Search for the cell housing the specified text and yield its (X, Y) center coordinate. 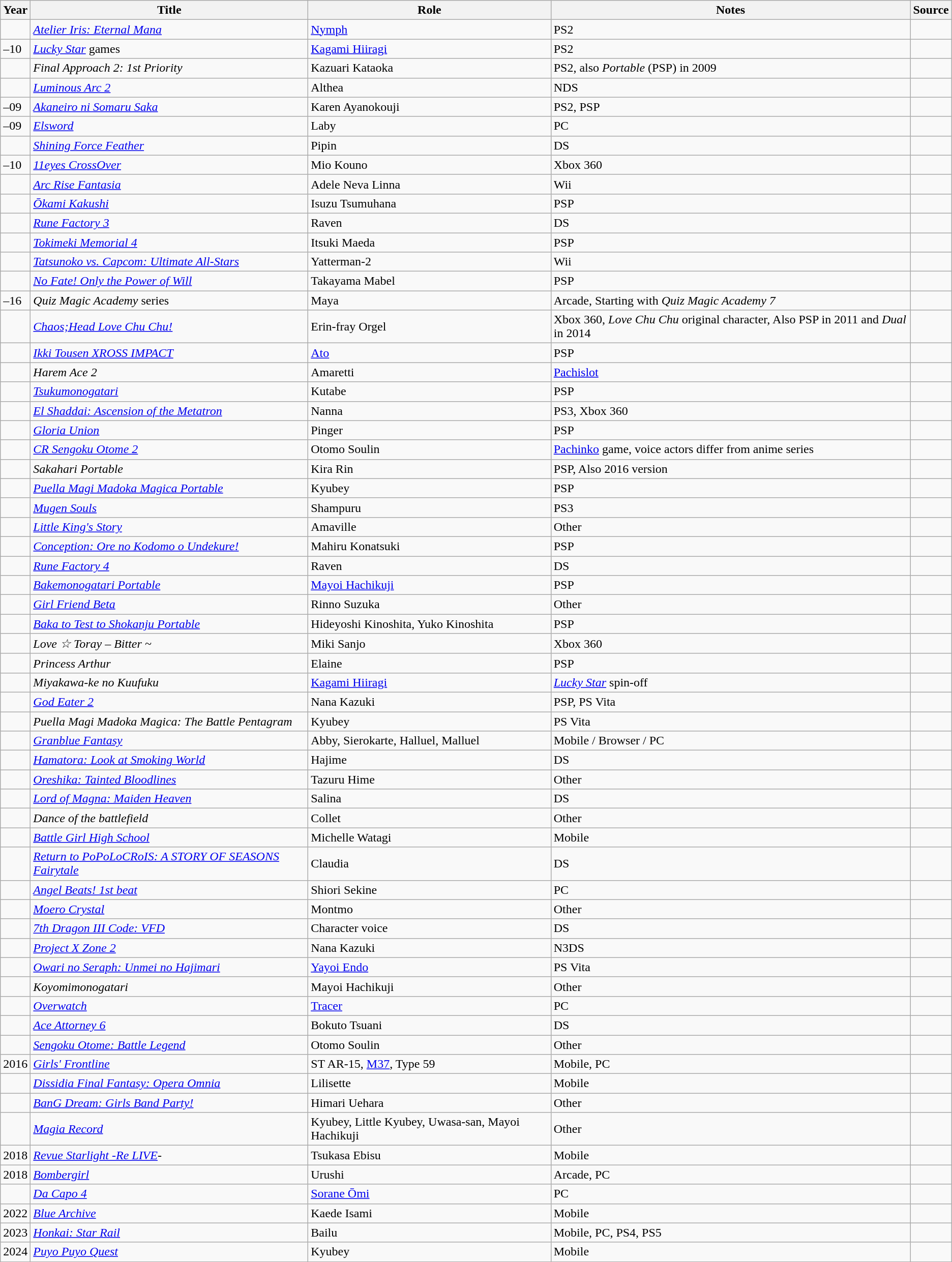
2024 (15, 1252)
PS3, Xbox 360 (730, 411)
–16 (15, 301)
Koyomimonogatari (169, 986)
Kira Rin (430, 469)
Mobile, PC, PS4, PS5 (730, 1233)
Mobile / Browser / PC (730, 741)
Amaville (430, 527)
Shining Force Feather (169, 145)
Adele Neva Linna (430, 184)
Pachinko game, voice actors differ from anime series (730, 449)
Lucky Star games (169, 49)
Granblue Fantasy (169, 741)
Elsword (169, 126)
Tsukasa Ebisu (430, 1155)
Project X Zone 2 (169, 948)
Maya (430, 301)
Yatterman-2 (430, 262)
Bombergirl (169, 1175)
Ace Attorney 6 (169, 1025)
Title (169, 10)
NDS (730, 87)
Revue Starlight -Re LIVE- (169, 1155)
Bailu (430, 1233)
Abby, Sierokarte, Halluel, Malluel (430, 741)
2023 (15, 1233)
Lilisette (430, 1084)
Mobile, PC (730, 1064)
Da Capo 4 (169, 1194)
ST AR-15, M37, Type 59 (430, 1064)
Bokuto Tsuani (430, 1025)
Blue Archive (169, 1213)
Lucky Star spin-off (730, 682)
Dissidia Final Fantasy: Opera Omnia (169, 1084)
Isuzu Tsumuhana (430, 203)
Claudia (430, 863)
Puella Magi Madoka Magica: The Battle Pentagram (169, 722)
Rinno Suzuka (430, 605)
Conception: Ore no Kodomo o Undekure! (169, 546)
Nymph (430, 29)
Sengoku Otome: Battle Legend (169, 1045)
Pinger (430, 430)
Notes (730, 10)
Arc Rise Fantasia (169, 184)
Tsukumonogatari (169, 392)
Sakahari Portable (169, 469)
Kazuari Kataoka (430, 68)
Princess Arthur (169, 663)
Arcade, PC (730, 1175)
Nanna (430, 411)
Return to PoPoLoCRoIS: A STORY OF SEASONS Fairytale (169, 863)
Kyubey, Little Kyubey, Uwasa-san, Mayoi Hachikuji (430, 1129)
Bakemonogatari Portable (169, 585)
Karen Ayanokouji (430, 107)
Mahiru Konatsuki (430, 546)
Role (430, 10)
Oreshika: Tainted Bloodlines (169, 779)
Laby (430, 126)
Girls' Frontline (169, 1064)
Puyo Puyo Quest (169, 1252)
Owari no Seraph: Unmei no Hajimari (169, 967)
Tracer (430, 1006)
CR Sengoku Otome 2 (169, 449)
Rune Factory 3 (169, 223)
Tokimeki Memorial 4 (169, 243)
Erin-fray Orgel (430, 326)
Love ☆ Toray – Bitter ~ (169, 644)
Mio Kouno (430, 165)
Character voice (430, 928)
Akaneiro ni Somaru Saka (169, 107)
Tatsunoko vs. Capcom: Ultimate All-Stars (169, 262)
Ikki Tousen XROSS IMPACT (169, 353)
Ōkami Kakushi (169, 203)
Kaede Isami (430, 1213)
No Fate! Only the Power of Will (169, 281)
Xbox 360, Love Chu Chu original character, Also PSP in 2011 and Dual in 2014 (730, 326)
11eyes CrossOver (169, 165)
Pipin (430, 145)
PSP, Also 2016 version (730, 469)
Kutabe (430, 392)
PSP, PS Vita (730, 702)
Angel Beats! 1st beat (169, 890)
Hamatora: Look at Smoking World (169, 760)
Itsuki Maeda (430, 243)
7th Dragon III Code: VFD (169, 928)
Salina (430, 799)
Shiori Sekine (430, 890)
Battle Girl High School (169, 837)
2016 (15, 1064)
Puella Magi Madoka Magica Portable (169, 488)
Collet (430, 818)
Source (931, 10)
PS2, PSP (730, 107)
Tazuru Hime (430, 779)
Magia Record (169, 1129)
Urushi (430, 1175)
Overwatch (169, 1006)
Chaos;Head Love Chu Chu! (169, 326)
Gloria Union (169, 430)
Shampuru (430, 507)
Miki Sanjo (430, 644)
Quiz Magic Academy series (169, 301)
Takayama Mabel (430, 281)
Moero Crystal (169, 909)
N3DS (730, 948)
Year (15, 10)
Luminous Arc 2 (169, 87)
Girl Friend Beta (169, 605)
Baka to Test to Shokanju Portable (169, 624)
Harem Ace 2 (169, 372)
Hajime (430, 760)
BanG Dream: Girls Band Party! (169, 1103)
Althea (430, 87)
Pachislot (730, 372)
Lord of Magna: Maiden Heaven (169, 799)
2022 (15, 1213)
Honkai: Star Rail (169, 1233)
Arcade, Starting with Quiz Magic Academy 7 (730, 301)
Miyakawa-ke no Kuufuku (169, 682)
PS3 (730, 507)
El Shaddai: Ascension of the Metatron (169, 411)
Final Approach 2: 1st Priority (169, 68)
Atelier Iris: Eternal Mana (169, 29)
Amaretti (430, 372)
Michelle Watagi (430, 837)
PS2, also Portable (PSP) in 2009 (730, 68)
Dance of the battlefield (169, 818)
Mugen Souls (169, 507)
Montmo (430, 909)
Hideyoshi Kinoshita, Yuko Kinoshita (430, 624)
Little King's Story (169, 527)
God Eater 2 (169, 702)
Sorane Ōmi (430, 1194)
Yayoi Endo (430, 967)
Rune Factory 4 (169, 566)
Elaine (430, 663)
Ato (430, 353)
Himari Uehara (430, 1103)
